Scan for the cell matching the given text and deliver its [x, y] coordinate at center. 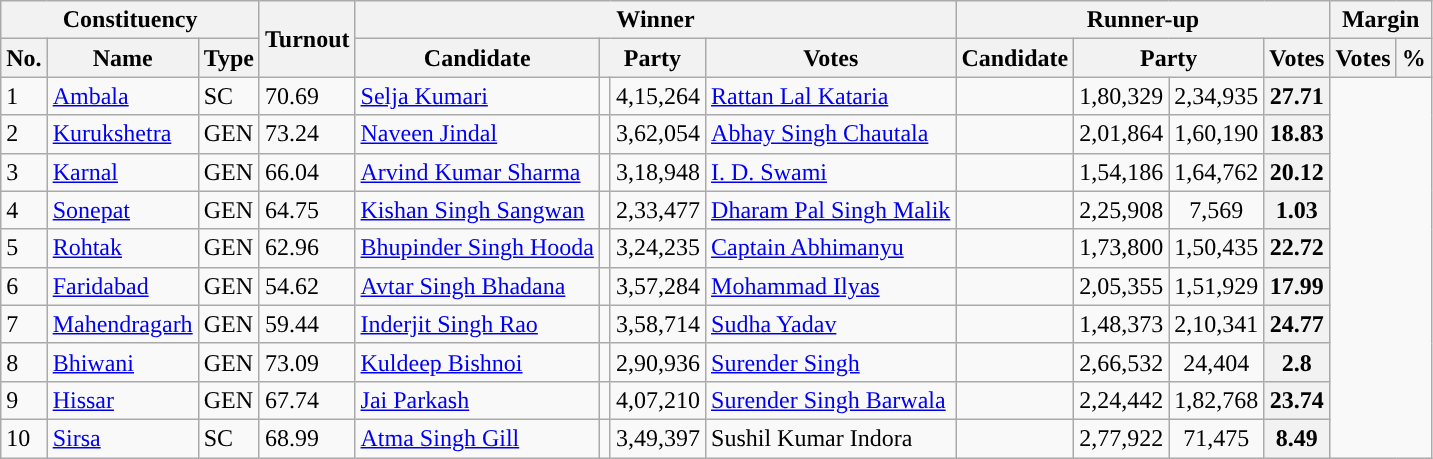
1,80,329 [1122, 96]
Atma Singh Gill [477, 438]
1 [24, 96]
3,24,235 [658, 248]
Margin [1380, 20]
22.72 [1297, 248]
27.71 [1297, 96]
Hissar [122, 400]
Mohammad Ilyas [831, 286]
2,24,442 [1122, 400]
2 [24, 134]
Avtar Singh Bhadana [477, 286]
2.8 [1297, 362]
Rohtak [122, 248]
1,50,435 [1216, 248]
10 [24, 438]
Type [228, 58]
Dharam Pal Singh Malik [831, 210]
6 [24, 286]
67.74 [307, 400]
4,07,210 [658, 400]
Surender Singh [831, 362]
1.03 [1297, 210]
Surender Singh Barwala [831, 400]
3,18,948 [658, 172]
2,25,908 [1122, 210]
4 [24, 210]
5 [24, 248]
2,77,922 [1122, 438]
7,569 [1216, 210]
4,15,264 [658, 96]
3 [24, 172]
Runner-up [1143, 20]
7 [24, 324]
70.69 [307, 96]
Arvind Kumar Sharma [477, 172]
68.99 [307, 438]
1,60,190 [1216, 134]
1,82,768 [1216, 400]
Kuldeep Bishnoi [477, 362]
Mahendragarh [122, 324]
Rattan Lal Kataria [831, 96]
Sonepat [122, 210]
Karnal [122, 172]
59.44 [307, 324]
Sirsa [122, 438]
3,57,284 [658, 286]
Selja Kumari [477, 96]
54.62 [307, 286]
1,51,929 [1216, 286]
3,62,054 [658, 134]
73.09 [307, 362]
Naveen Jindal [477, 134]
20.12 [1297, 172]
I. D. Swami [831, 172]
Kishan Singh Sangwan [477, 210]
23.74 [1297, 400]
Faridabad [122, 286]
2,90,936 [658, 362]
No. [24, 58]
1,64,762 [1216, 172]
Constituency [130, 20]
Bhiwani [122, 362]
1,48,373 [1122, 324]
Sudha Yadav [831, 324]
3,58,714 [658, 324]
1,73,800 [1122, 248]
71,475 [1216, 438]
Winner [656, 20]
3,49,397 [658, 438]
2,10,341 [1216, 324]
2,01,864 [1122, 134]
24.77 [1297, 324]
73.24 [307, 134]
2,05,355 [1122, 286]
24,404 [1216, 362]
64.75 [307, 210]
2,66,532 [1122, 362]
1,54,186 [1122, 172]
9 [24, 400]
Sushil Kumar Indora [831, 438]
% [1414, 58]
8 [24, 362]
Captain Abhimanyu [831, 248]
Inderjit Singh Rao [477, 324]
2,33,477 [658, 210]
17.99 [1297, 286]
62.96 [307, 248]
66.04 [307, 172]
Jai Parkash [477, 400]
Name [122, 58]
8.49 [1297, 438]
Turnout [307, 39]
Abhay Singh Chautala [831, 134]
2,34,935 [1216, 96]
Bhupinder Singh Hooda [477, 248]
18.83 [1297, 134]
Kurukshetra [122, 134]
Ambala [122, 96]
